Detect which cell encompasses the target text, then output its (x, y) center coordinate. 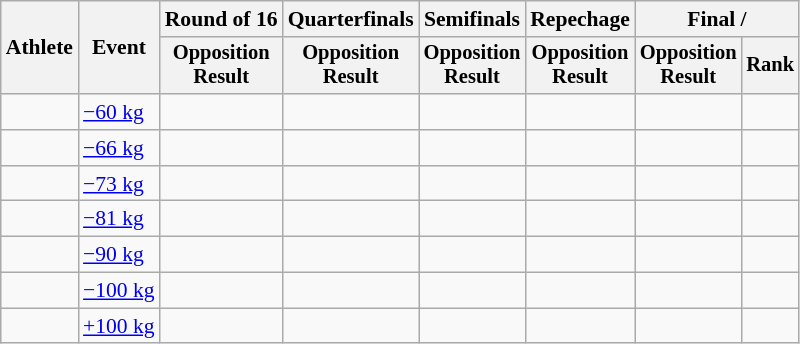
−73 kg (119, 184)
+100 kg (119, 326)
−90 kg (119, 255)
Semifinals (472, 19)
Round of 16 (222, 19)
−81 kg (119, 219)
−60 kg (119, 112)
Rank (770, 66)
Quarterfinals (351, 19)
Final / (717, 19)
Athlete (40, 48)
−66 kg (119, 148)
−100 kg (119, 291)
Repechage (580, 19)
Event (119, 48)
